Scan for the cell matching the given text and deliver its [X, Y] coordinate at center. 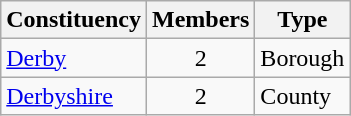
Type [302, 20]
Derby [74, 58]
County [302, 96]
Members [200, 20]
Borough [302, 58]
Derbyshire [74, 96]
Constituency [74, 20]
